Search for the cell housing the specified text and yield its (x, y) center coordinate. 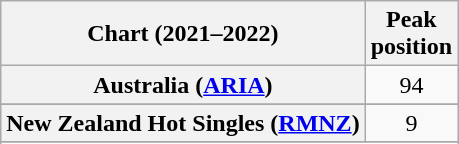
Chart (2021–2022) (183, 34)
9 (411, 123)
New Zealand Hot Singles (RMNZ) (183, 123)
Peakposition (411, 34)
Australia (ARIA) (183, 85)
94 (411, 85)
